Find where the given text appears and provide that cell's center as [x, y] coordinate. 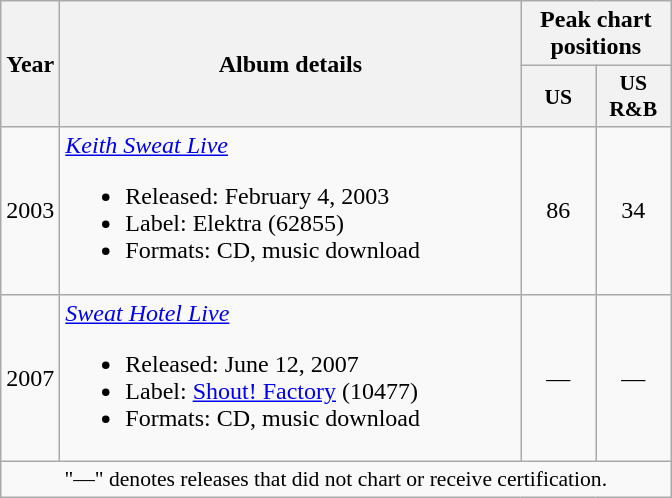
86 [558, 210]
Year [30, 64]
Peak chart positions [596, 34]
Album details [290, 64]
2003 [30, 210]
34 [634, 210]
"—" denotes releases that did not chart or receive certification. [336, 479]
Keith Sweat LiveReleased: February 4, 2003Label: Elektra (62855)Formats: CD, music download [290, 210]
US R&B [634, 96]
2007 [30, 378]
Sweat Hotel LiveReleased: June 12, 2007Label: Shout! Factory (10477)Formats: CD, music download [290, 378]
US [558, 96]
